Pinpoint the cell where the given text exists, returning its [x, y] midpoint coordinate. 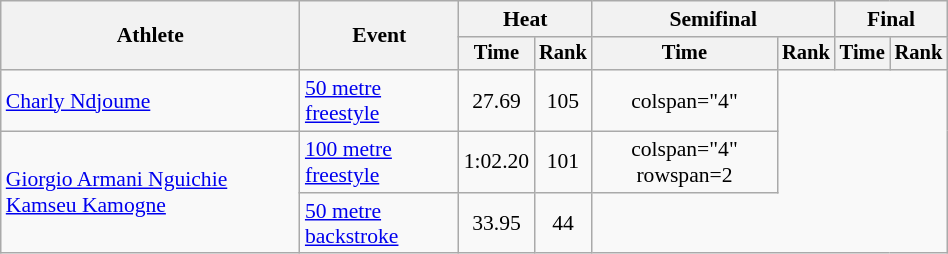
1:02.20 [496, 162]
Final [892, 19]
105 [563, 100]
colspan="4" rowspan=2 [684, 162]
101 [563, 162]
44 [563, 224]
Semifinal [714, 19]
100 metre freestyle [380, 162]
33.95 [496, 224]
50 metre backstroke [380, 224]
Event [380, 36]
Athlete [150, 36]
Charly Ndjoume [150, 100]
Giorgio Armani Nguichie Kamseu Kamogne [150, 193]
50 metre freestyle [380, 100]
Heat [526, 19]
colspan="4" [684, 100]
27.69 [496, 100]
